Search for the cell housing the specified text and yield its [x, y] center coordinate. 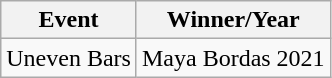
Maya Bordas 2021 [233, 58]
Winner/Year [233, 20]
Event [69, 20]
Uneven Bars [69, 58]
